Identify which cell holds the provided text, then report its [x, y] central coordinate. 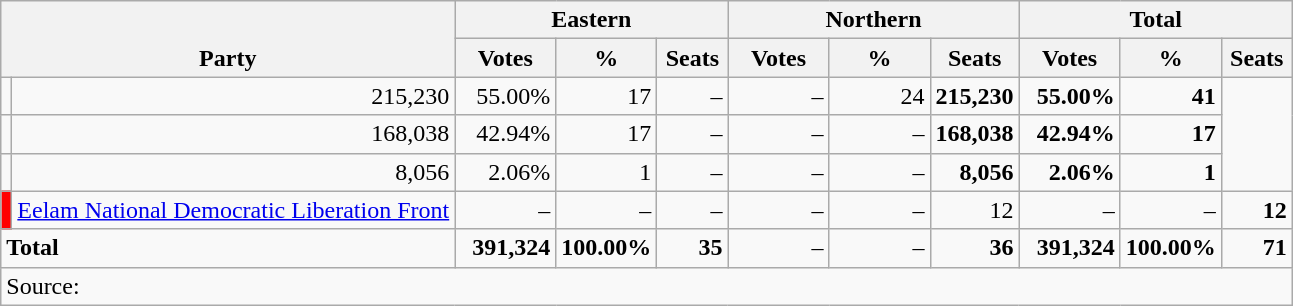
Source: [647, 286]
41 [1170, 96]
Eelam National Democratic Liberation Front [234, 210]
71 [1256, 248]
Eastern [592, 20]
Party [228, 39]
Northern [874, 20]
35 [692, 248]
24 [880, 96]
36 [974, 248]
